Capture the cell that displays the provided text and extract its (X, Y) central coordinate. 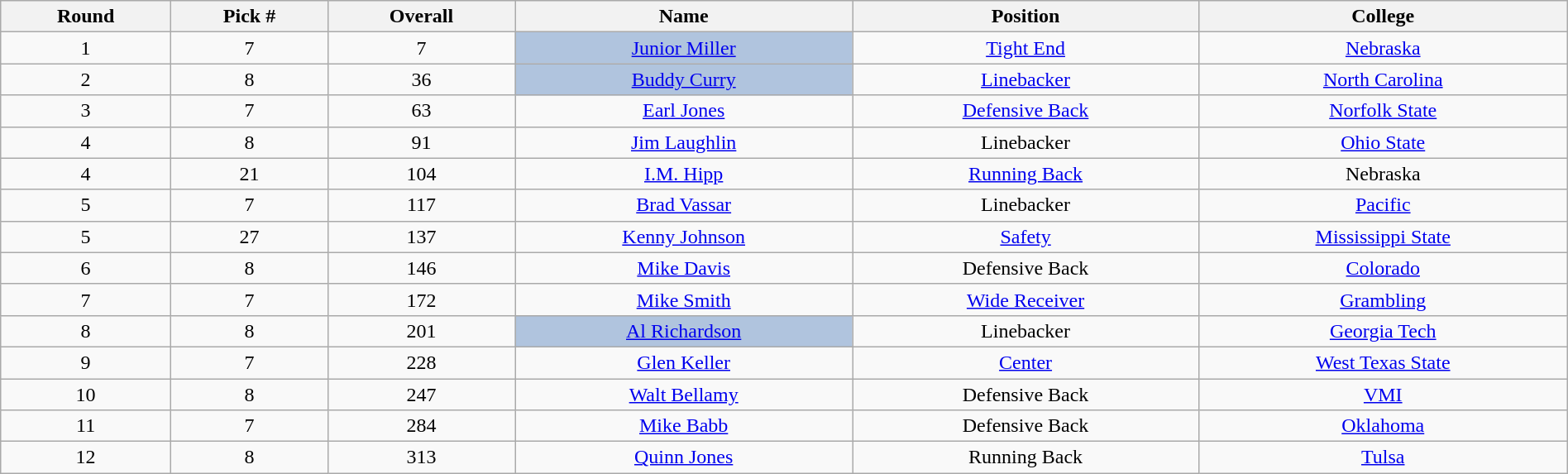
137 (422, 237)
284 (422, 426)
Oklahoma (1383, 426)
Pacific (1383, 205)
9 (86, 362)
146 (422, 268)
11 (86, 426)
Glen Keller (683, 362)
91 (422, 142)
Position (1025, 17)
Mike Davis (683, 268)
Mississippi State (1383, 237)
College (1383, 17)
Center (1025, 362)
Pick # (249, 17)
Buddy Curry (683, 79)
Mike Smith (683, 299)
Ohio State (1383, 142)
Wide Receiver (1025, 299)
Quinn Jones (683, 457)
63 (422, 111)
Norfolk State (1383, 111)
172 (422, 299)
I.M. Hipp (683, 174)
10 (86, 395)
6 (86, 268)
Colorado (1383, 268)
Tight End (1025, 48)
104 (422, 174)
Earl Jones (683, 111)
Junior Miller (683, 48)
Walt Bellamy (683, 395)
VMI (1383, 395)
Al Richardson (683, 331)
Tulsa (1383, 457)
West Texas State (1383, 362)
Kenny Johnson (683, 237)
Round (86, 17)
12 (86, 457)
36 (422, 79)
Jim Laughlin (683, 142)
Mike Babb (683, 426)
Safety (1025, 237)
228 (422, 362)
Georgia Tech (1383, 331)
3 (86, 111)
117 (422, 205)
201 (422, 331)
Grambling (1383, 299)
North Carolina (1383, 79)
313 (422, 457)
247 (422, 395)
Name (683, 17)
21 (249, 174)
2 (86, 79)
Brad Vassar (683, 205)
1 (86, 48)
Overall (422, 17)
27 (249, 237)
